Output the (x, y) coordinate of the center of the cell containing the given text.  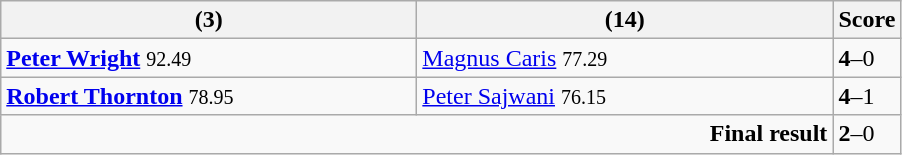
4–0 (867, 58)
Peter Wright 92.49 (209, 58)
Score (867, 20)
Peter Sajwani 76.15 (625, 96)
Final result (417, 134)
(3) (209, 20)
(14) (625, 20)
4–1 (867, 96)
2–0 (867, 134)
Robert Thornton 78.95 (209, 96)
Magnus Caris 77.29 (625, 58)
